Identify which cell holds the provided text, then report its (X, Y) central coordinate. 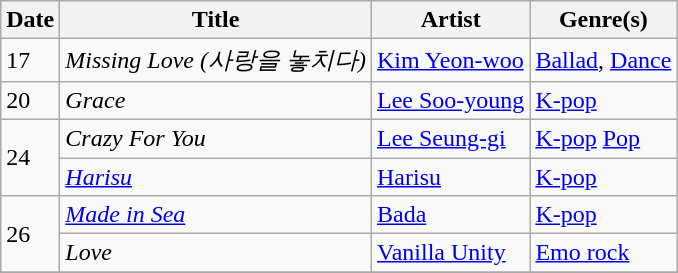
Genre(s) (604, 20)
Title (216, 20)
Kim Yeon-woo (451, 60)
Ballad, Dance (604, 60)
Artist (451, 20)
Vanilla Unity (451, 253)
Crazy For You (216, 138)
Grace (216, 100)
Lee Seung-gi (451, 138)
Bada (451, 215)
17 (30, 60)
Date (30, 20)
Love (216, 253)
26 (30, 234)
K-pop Pop (604, 138)
Emo rock (604, 253)
Missing Love (사랑을 놓치다) (216, 60)
20 (30, 100)
Made in Sea (216, 215)
Lee Soo-young (451, 100)
24 (30, 157)
